Return the (x, y) coordinate for the center point of the cell that contains the specified text.  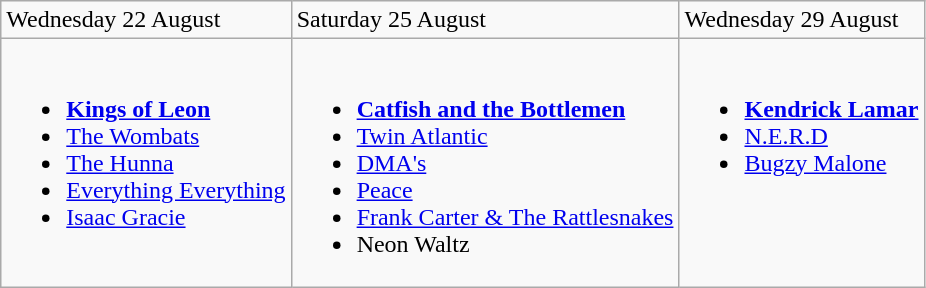
Saturday 25 August (485, 20)
Wednesday 29 August (802, 20)
Catfish and the BottlemenTwin AtlanticDMA'sPeaceFrank Carter & The RattlesnakesNeon Waltz (485, 163)
Wednesday 22 August (146, 20)
Kendrick LamarN.E.R.DBugzy Malone (802, 163)
Kings of LeonThe WombatsThe HunnaEverything EverythingIsaac Gracie (146, 163)
